Detect which cell encompasses the target text, then output its [x, y] center coordinate. 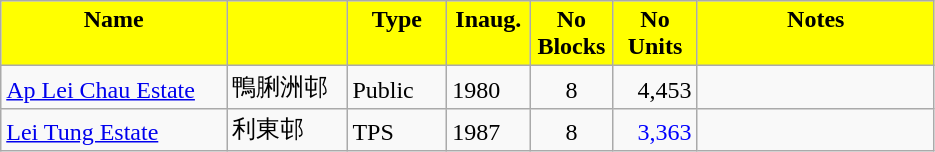
Inaug. [488, 34]
4,453 [655, 88]
Ap Lei Chau Estate [114, 88]
1980 [488, 88]
利東邨 [287, 130]
Name [114, 34]
No Units [655, 34]
Public [397, 88]
Type [397, 34]
Lei Tung Estate [114, 130]
TPS [397, 130]
3,363 [655, 130]
Notes [816, 34]
鴨脷洲邨 [287, 88]
1987 [488, 130]
No Blocks [572, 34]
